Identify which cell holds the provided text, then report its (x, y) central coordinate. 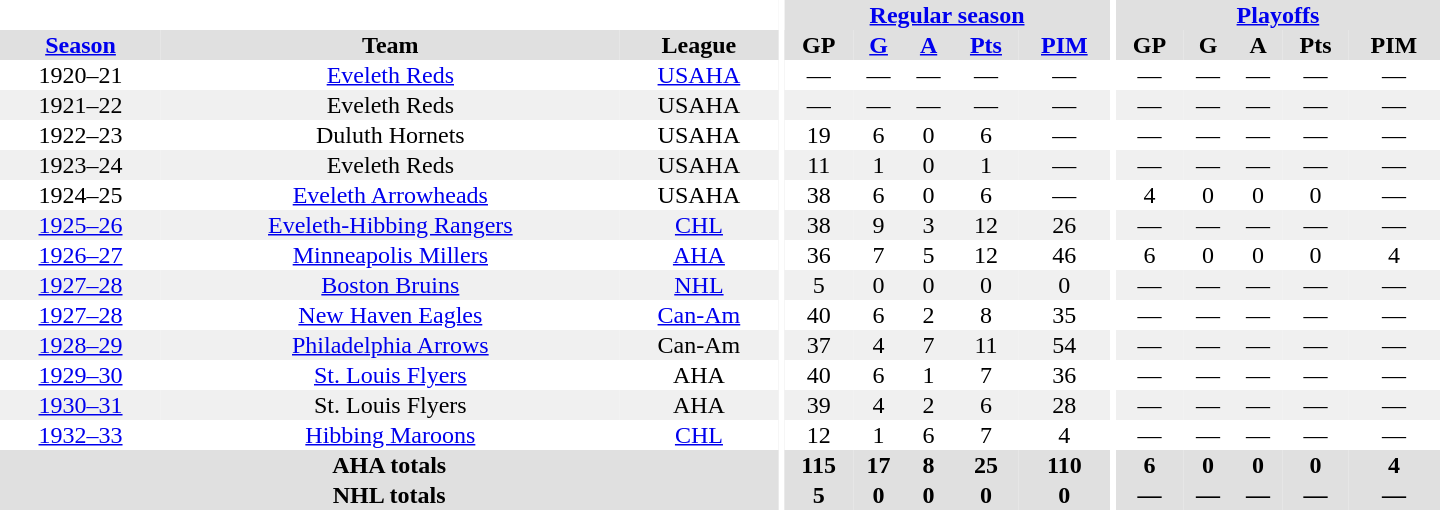
46 (1064, 255)
54 (1064, 345)
110 (1064, 465)
Eveleth Arrowheads (390, 195)
Regular season (947, 15)
NHL totals (389, 495)
17 (879, 465)
1921–22 (80, 105)
Team (390, 45)
1923–24 (80, 165)
9 (879, 225)
AHA totals (389, 465)
Duluth Hornets (390, 135)
115 (819, 465)
Season (80, 45)
Eveleth-Hibbing Rangers (390, 225)
Boston Bruins (390, 285)
35 (1064, 315)
1920–21 (80, 75)
Playoffs (1278, 15)
Hibbing Maroons (390, 435)
NHL (700, 285)
39 (819, 405)
37 (819, 345)
1929–30 (80, 375)
1932–33 (80, 435)
New Haven Eagles (390, 315)
3 (929, 225)
19 (819, 135)
1924–25 (80, 195)
28 (1064, 405)
1930–31 (80, 405)
Minneapolis Millers (390, 255)
League (700, 45)
1926–27 (80, 255)
26 (1064, 225)
1928–29 (80, 345)
1922–23 (80, 135)
Philadelphia Arrows (390, 345)
25 (986, 465)
1925–26 (80, 225)
